Provide the (x, y) coordinate of the cell's center where the given text is located.  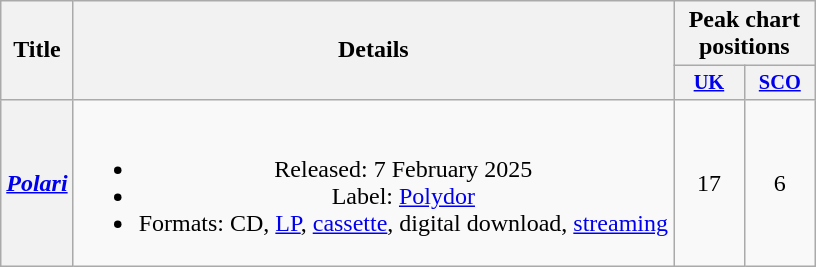
Polari (37, 182)
Released: 7 February 2025Label: PolydorFormats: CD, LP, cassette, digital download, streaming (373, 182)
6 (780, 182)
SCO (780, 83)
17 (710, 182)
Details (373, 50)
UK (710, 83)
Peak chart positions (745, 34)
Title (37, 50)
